Scan for the cell matching the given text and deliver its (X, Y) coordinate at center. 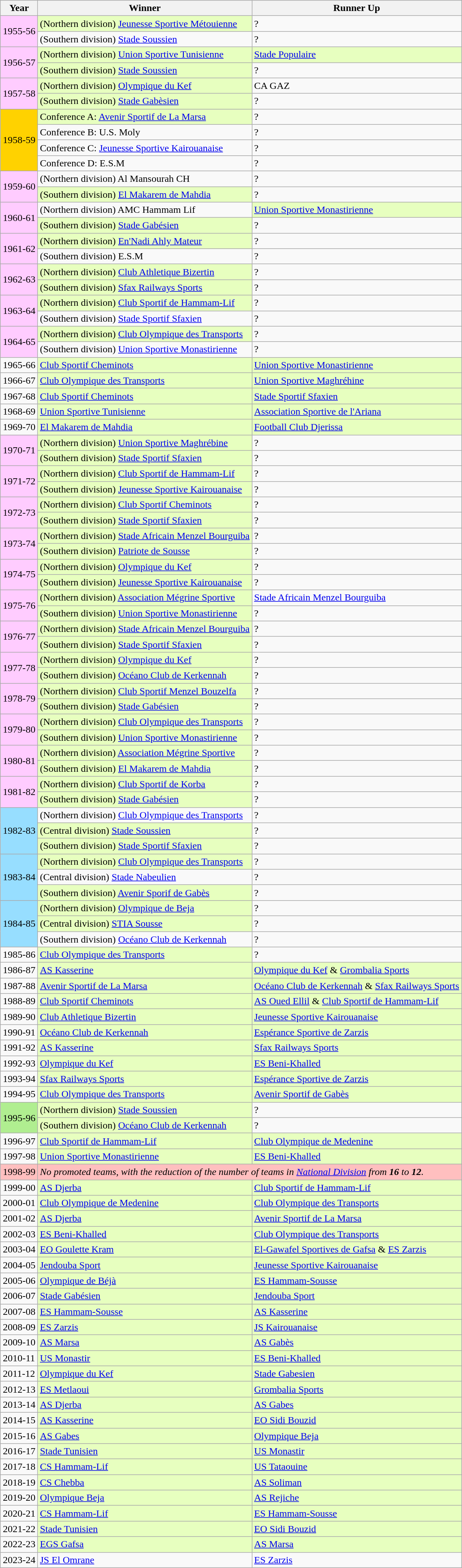
1970-71 (19, 450)
1961-62 (19, 249)
(Central division) Stade Soussien (145, 830)
2015-16 (19, 1435)
(Central division) Stade Nabeulien (145, 877)
Stade Africain Menzel Bourguiba (356, 598)
Stade Gabesien (356, 1374)
1980-81 (19, 761)
2021-22 (19, 1529)
1974-75 (19, 574)
Winner (145, 8)
(Southern division) Patriote de Sousse (145, 551)
Conference C: Jeunesse Sportive Kairouanaise (145, 148)
1971-72 (19, 481)
2000-01 (19, 1203)
1997-98 (19, 1156)
1977-78 (19, 667)
2018-19 (19, 1482)
JS El Omrane (145, 1560)
(Northern division) Club Sportif Cheminots (145, 505)
No promoted teams, with the reduction of the number of teams in National Division from 16 to 12. (249, 1172)
1994-95 (19, 1094)
Conference B: U.S. Moly (145, 132)
1956-57 (19, 62)
AS Soliman (356, 1482)
2009-10 (19, 1343)
2020-21 (19, 1513)
Stade Gabésien (145, 1296)
1966-67 (19, 380)
1978-79 (19, 699)
2004-05 (19, 1265)
Stade Sportif Sfaxien (356, 396)
1973-74 (19, 543)
1968-69 (19, 411)
1982-83 (19, 830)
2022-23 (19, 1544)
Football Club Djerissa (356, 427)
Océano Club de Kerkennah (145, 1032)
Conference A: Avenir Sportif de La Marsa (145, 117)
1959-60 (19, 186)
2011-12 (19, 1374)
Olympique du Kef & Grombalia Sports (356, 970)
2012-13 (19, 1389)
(Northern division) Club Sportif de Korba (145, 784)
Year (19, 8)
1996-97 (19, 1141)
Runner Up (356, 8)
1995-96 (19, 1117)
2001-02 (19, 1219)
Union Sportive Tunisienne (145, 411)
1975-76 (19, 605)
(Northern division) Union Sportive Maghrébine (145, 442)
2010-11 (19, 1358)
AS Gabès (356, 1343)
ES Metlaoui (145, 1389)
2013-14 (19, 1405)
Union Sportive Maghréhine (356, 380)
(Northern division) Olympique de Beja (145, 908)
1955-56 (19, 31)
1993-94 (19, 1079)
Association Sportive de l'Ariana (356, 411)
Océano Club de Kerkennah & Sfax Railways Sports (356, 986)
1990-91 (19, 1032)
2014-15 (19, 1420)
1972-73 (19, 512)
2023-24 (19, 1560)
2003-04 (19, 1250)
1965-66 (19, 365)
2019-20 (19, 1498)
1963-64 (19, 311)
1998-99 (19, 1172)
Stade Populaire (356, 55)
1979-80 (19, 730)
(Central division) STIA Sousse (145, 923)
AS Rejiche (356, 1498)
(Southern division) Sfax Railways Sports (145, 287)
1991-92 (19, 1048)
Conference D: E.S.M (145, 163)
2006-07 (19, 1296)
1958-59 (19, 140)
US Tataouine (356, 1467)
(Northern division) AMC Hammam Lif (145, 210)
EGS Gafsa (145, 1544)
(Northern division) En'Nadi Ahly Mateur (145, 241)
1983-84 (19, 877)
1957-58 (19, 93)
El Makarem de Mahdia (145, 427)
1960-61 (19, 218)
CA GAZ (356, 86)
(Northern division) Club Athletique Bizertin (145, 272)
(Southern division) Stade Gabèsien (145, 101)
(Northern division) Jeunesse Sportive Métouienne (145, 24)
1988-89 (19, 1001)
(Northern division) Al Mansourah CH (145, 179)
Grombalia Sports (356, 1389)
2016-17 (19, 1451)
1962-63 (19, 280)
JS Kairouanaise (356, 1327)
EO Goulette Kram (145, 1250)
(Southern division) E.S.M (145, 256)
1999-00 (19, 1188)
2008-09 (19, 1327)
(Northern division) Club Sportif Menzel Bouzelfa (145, 691)
2005-06 (19, 1281)
1987-88 (19, 986)
(Northern division) Union Sportive Tunisienne (145, 55)
CS Chebba (145, 1482)
AS Oued Ellil & Club Sportif de Hammam-Lif (356, 1001)
1976-77 (19, 636)
2002-03 (19, 1234)
1985-86 (19, 955)
1964-65 (19, 342)
1989-90 (19, 1017)
1967-68 (19, 396)
(Southern division) Avenir Sporif de Gabès (145, 892)
El-Gawafel Sportives de Gafsa & ES Zarzis (356, 1250)
(Northern division) Stade Soussien (145, 1110)
2007-08 (19, 1312)
Olympique de Béjà (145, 1281)
Club Athletique Bizertin (145, 1017)
1986-87 (19, 970)
1969-70 (19, 427)
1992-93 (19, 1063)
1984-85 (19, 923)
2017-18 (19, 1467)
Avenir Sportif de Gabès (356, 1094)
1981-82 (19, 792)
